Scan for the cell matching the given text and deliver its [x, y] coordinate at center. 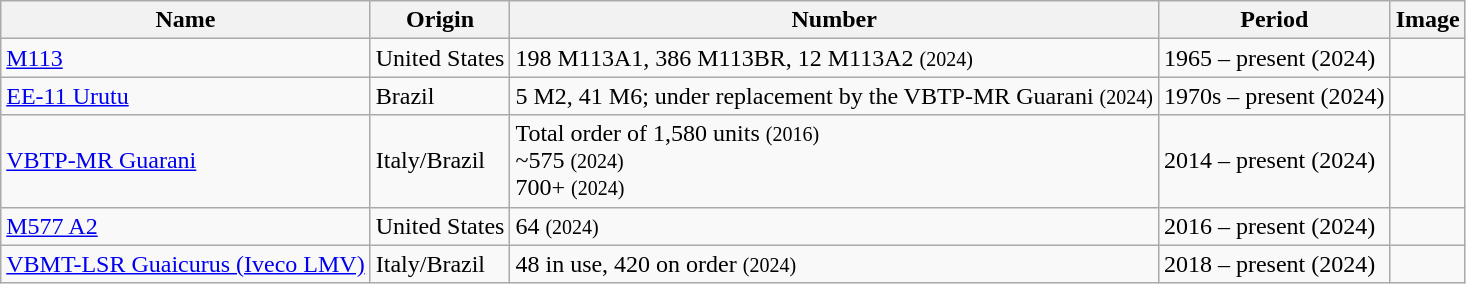
1970s – present (2024) [1274, 96]
Number [834, 20]
5 M2, 41 M6; under replacement by the VBTP-MR Guarani (2024) [834, 96]
2014 – present (2024) [1274, 161]
M577 A2 [186, 226]
EE-11 Urutu [186, 96]
198 M113A1, 386 M113BR, 12 M113A2 (2024) [834, 58]
VBTP-MR Guarani [186, 161]
Name [186, 20]
M113 [186, 58]
48 in use, 420 on order (2024) [834, 264]
VBMT-LSR Guaicurus (Iveco LMV) [186, 264]
2016 – present (2024) [1274, 226]
2018 – present (2024) [1274, 264]
Brazil [440, 96]
Period [1274, 20]
1965 – present (2024) [1274, 58]
64 (2024) [834, 226]
Image [1428, 20]
Total order of 1,580 units (2016)~575 (2024) 700+ (2024) [834, 161]
Origin [440, 20]
